Pinpoint the cell where the given text exists, returning its (X, Y) midpoint coordinate. 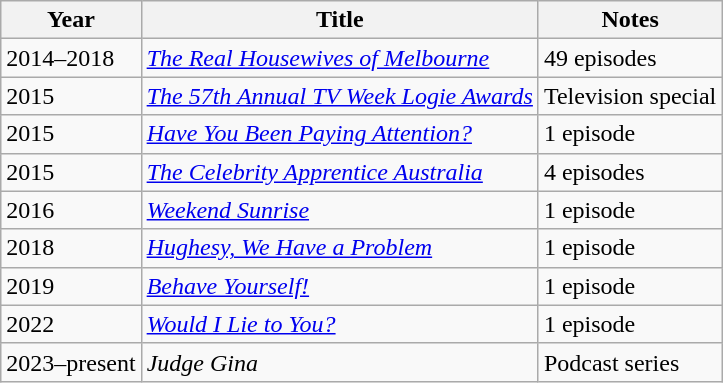
The Celebrity Apprentice Australia (340, 172)
4 episodes (630, 172)
2016 (71, 210)
Podcast series (630, 362)
Hughesy, We Have a Problem (340, 248)
2022 (71, 324)
2018 (71, 248)
Television special (630, 96)
Weekend Sunrise (340, 210)
Title (340, 20)
2014–2018 (71, 58)
Have You Been Paying Attention? (340, 134)
Behave Yourself! (340, 286)
2023–present (71, 362)
Would I Lie to You? (340, 324)
49 episodes (630, 58)
The 57th Annual TV Week Logie Awards (340, 96)
The Real Housewives of Melbourne (340, 58)
Year (71, 20)
2019 (71, 286)
Judge Gina (340, 362)
Notes (630, 20)
